Search for the cell housing the specified text and yield its (x, y) center coordinate. 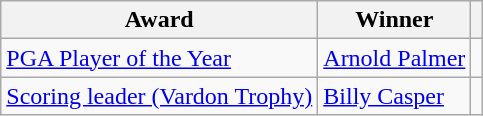
Arnold Palmer (394, 58)
Winner (394, 20)
Award (160, 20)
PGA Player of the Year (160, 58)
Billy Casper (394, 96)
Scoring leader (Vardon Trophy) (160, 96)
